For the text-containing cell, return its midpoint in [x, y] coordinate format. 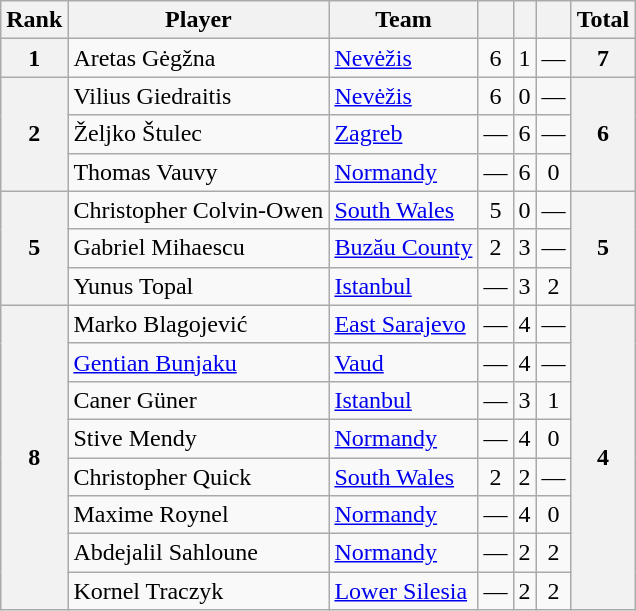
Abdejalil Sahloune [198, 553]
Vaud [404, 362]
Gentian Bunjaku [198, 362]
Caner Güner [198, 400]
Maxime Roynel [198, 515]
Lower Silesia [404, 591]
Yunus Topal [198, 286]
Christopher Quick [198, 477]
Thomas Vauvy [198, 172]
Christopher Colvin-Owen [198, 210]
8 [34, 457]
Marko Blagojević [198, 324]
Stive Mendy [198, 438]
Total [603, 20]
Aretas Gėgžna [198, 58]
Željko Štulec [198, 134]
Team [404, 20]
7 [603, 58]
Vilius Giedraitis [198, 96]
Buzău County [404, 248]
Rank [34, 20]
Kornel Traczyk [198, 591]
Zagreb [404, 134]
Player [198, 20]
East Sarajevo [404, 324]
Gabriel Mihaescu [198, 248]
